Find where the given text appears and provide that cell's center as [x, y] coordinate. 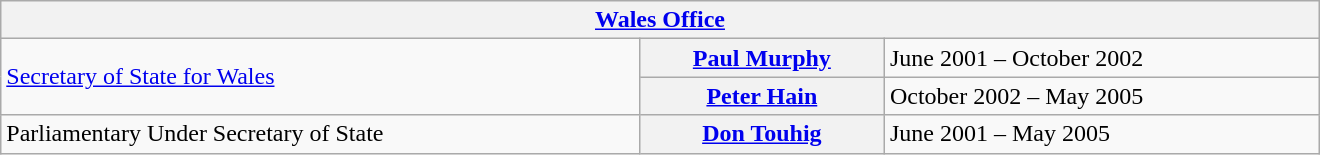
Don Touhig [762, 134]
Parliamentary Under Secretary of State [320, 134]
Wales Office [660, 20]
Peter Hain [762, 96]
Paul Murphy [762, 58]
October 2002 – May 2005 [1102, 96]
Secretary of State for Wales [320, 77]
June 2001 – May 2005 [1102, 134]
June 2001 – October 2002 [1102, 58]
